Pinpoint the cell where the given text exists, returning its [X, Y] midpoint coordinate. 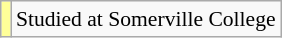
Studied at Somerville College [146, 19]
